Detect which cell encompasses the target text, then output its [x, y] center coordinate. 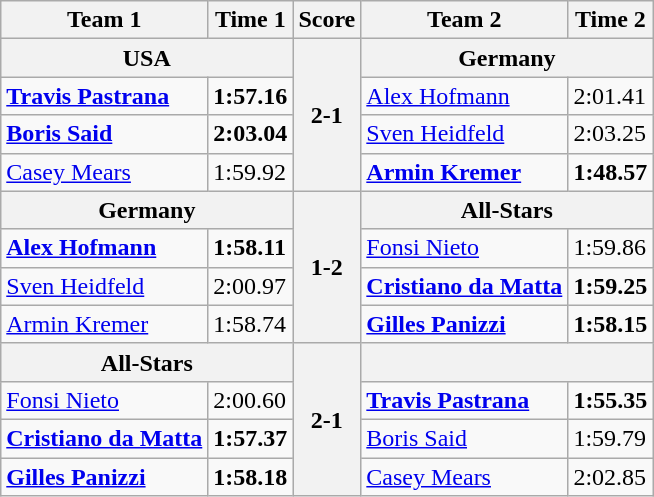
Score [327, 20]
1:59.79 [610, 438]
2:01.41 [610, 96]
2:00.97 [250, 286]
1:59.86 [610, 248]
1:48.57 [610, 172]
1:59.92 [250, 172]
1-2 [327, 267]
Time 2 [610, 20]
1:58.74 [250, 324]
Time 1 [250, 20]
Team 2 [464, 20]
1:55.35 [610, 400]
1:57.16 [250, 96]
1:58.15 [610, 324]
1:57.37 [250, 438]
1:58.18 [250, 477]
Team 1 [104, 20]
2:02.85 [610, 477]
1:58.11 [250, 248]
USA [147, 58]
1:59.25 [610, 286]
2:03.25 [610, 134]
2:03.04 [250, 134]
2:00.60 [250, 400]
